Provide the (x, y) coordinate of the cell's center where the given text is located.  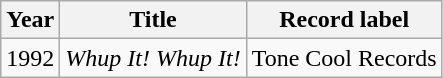
Record label (344, 20)
1992 (30, 58)
Year (30, 20)
Tone Cool Records (344, 58)
Whup It! Whup It! (153, 58)
Title (153, 20)
